Determine the (x, y) coordinate at the center of the cell enclosing the given text.  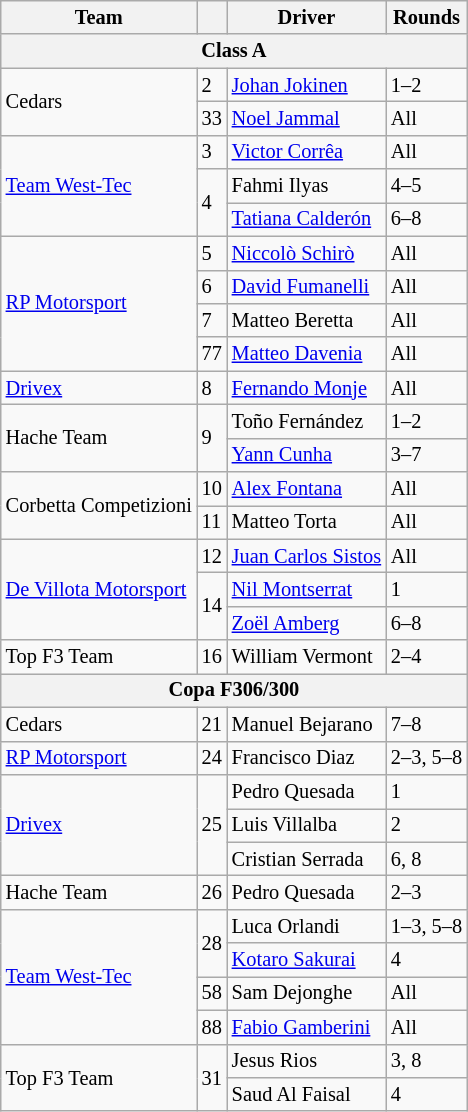
11 (212, 522)
Noel Jammal (306, 118)
Driver (306, 17)
Fabio Gamberini (306, 1027)
Fernando Monje (306, 388)
8 (212, 388)
10 (212, 489)
2–3 (426, 892)
28 (212, 942)
6 (212, 287)
Manuel Bejarano (306, 724)
Nil Montserrat (306, 589)
Francisco Diaz (306, 758)
Matteo Beretta (306, 320)
4–5 (426, 186)
Sam Dejonghe (306, 993)
De Villota Motorsport (99, 590)
6, 8 (426, 859)
7 (212, 320)
3, 8 (426, 1061)
Johan Jokinen (306, 85)
Zoël Amberg (306, 623)
Luis Villalba (306, 825)
David Fumanelli (306, 287)
14 (212, 606)
Matteo Torta (306, 522)
Tatiana Calderón (306, 219)
Fahmi Ilyas (306, 186)
Rounds (426, 17)
Corbetta Competizioni (99, 506)
Saud Al Faisal (306, 1094)
5 (212, 253)
Copa F306/300 (234, 690)
7–8 (426, 724)
58 (212, 993)
12 (212, 556)
26 (212, 892)
Niccolò Schirò (306, 253)
3 (212, 152)
Luca Orlandi (306, 926)
Alex Fontana (306, 489)
33 (212, 118)
William Vermont (306, 657)
77 (212, 354)
2–4 (426, 657)
Yann Cunha (306, 455)
16 (212, 657)
Class A (234, 51)
Matteo Davenia (306, 354)
25 (212, 824)
Victor Corrêa (306, 152)
3–7 (426, 455)
21 (212, 724)
Toño Fernández (306, 421)
24 (212, 758)
9 (212, 438)
Jesus Rios (306, 1061)
1–3, 5–8 (426, 926)
88 (212, 1027)
Cristian Serrada (306, 859)
Kotaro Sakurai (306, 960)
2–3, 5–8 (426, 758)
Team (99, 17)
Juan Carlos Sistos (306, 556)
31 (212, 1078)
